Return (x, y) of the center of cell containing provided text 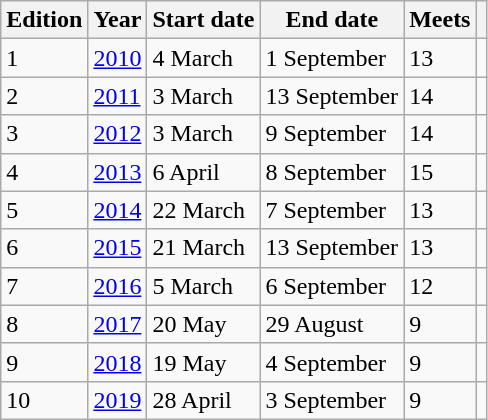
15 (440, 172)
4 (44, 172)
28 April (204, 400)
5 (44, 210)
Year (118, 20)
2015 (118, 248)
4 March (204, 58)
20 May (204, 324)
2017 (118, 324)
9 September (332, 134)
12 (440, 286)
6 September (332, 286)
2010 (118, 58)
6 April (204, 172)
19 May (204, 362)
Meets (440, 20)
2016 (118, 286)
10 (44, 400)
22 March (204, 210)
8 September (332, 172)
Edition (44, 20)
2019 (118, 400)
21 March (204, 248)
Start date (204, 20)
2014 (118, 210)
29 August (332, 324)
3 (44, 134)
2013 (118, 172)
2018 (118, 362)
End date (332, 20)
4 September (332, 362)
2012 (118, 134)
7 (44, 286)
7 September (332, 210)
2011 (118, 96)
6 (44, 248)
1 September (332, 58)
8 (44, 324)
3 September (332, 400)
1 (44, 58)
2 (44, 96)
5 March (204, 286)
